Locate the cell with the specified text and output its [X, Y] center coordinate. 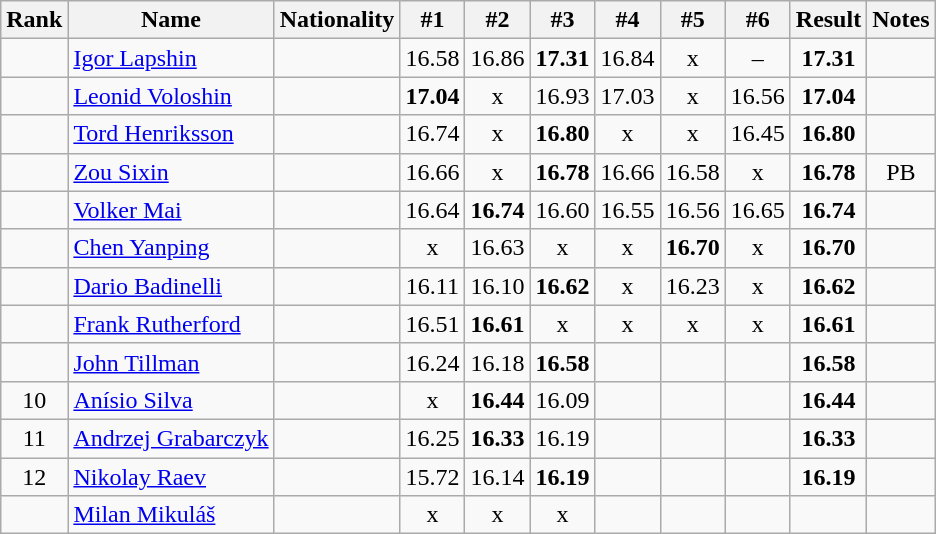
Nationality [337, 20]
Rank [34, 20]
16.23 [692, 286]
Volker Mai [171, 210]
16.14 [498, 477]
#1 [432, 20]
16.93 [562, 96]
12 [34, 477]
16.84 [628, 58]
– [758, 58]
16.24 [432, 362]
16.86 [498, 58]
Dario Badinelli [171, 286]
16.65 [758, 210]
Nikolay Raev [171, 477]
Result [828, 20]
16.10 [498, 286]
Notes [901, 20]
Name [171, 20]
16.55 [628, 210]
Anísio Silva [171, 400]
#3 [562, 20]
17.03 [628, 96]
16.51 [432, 324]
Igor Lapshin [171, 58]
Chen Yanping [171, 248]
Andrzej Grabarczyk [171, 438]
16.64 [432, 210]
#5 [692, 20]
Frank Rutherford [171, 324]
Milan Mikuláš [171, 515]
10 [34, 400]
16.18 [498, 362]
PB [901, 172]
16.25 [432, 438]
11 [34, 438]
16.60 [562, 210]
Zou Sixin [171, 172]
16.45 [758, 134]
Leonid Voloshin [171, 96]
#2 [498, 20]
16.63 [498, 248]
#6 [758, 20]
John Tillman [171, 362]
Tord Henriksson [171, 134]
16.09 [562, 400]
15.72 [432, 477]
#4 [628, 20]
16.11 [432, 286]
